Capture the cell that displays the provided text and extract its [X, Y] central coordinate. 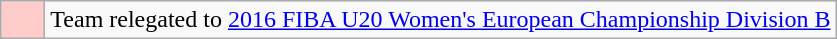
Team relegated to 2016 FIBA U20 Women's European Championship Division B [440, 20]
